Return the [X, Y] coordinate for the center point of the cell that contains the specified text.  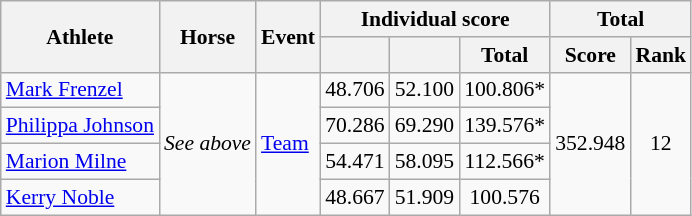
Marion Milne [80, 162]
12 [660, 143]
69.290 [424, 126]
48.667 [354, 197]
352.948 [590, 143]
Athlete [80, 36]
Philippa Johnson [80, 126]
54.471 [354, 162]
52.100 [424, 90]
Score [590, 55]
Horse [208, 36]
Event [288, 36]
See above [208, 143]
Rank [660, 55]
Team [288, 143]
Kerry Noble [80, 197]
70.286 [354, 126]
112.566* [504, 162]
58.095 [424, 162]
51.909 [424, 197]
100.806* [504, 90]
100.576 [504, 197]
Mark Frenzel [80, 90]
48.706 [354, 90]
139.576* [504, 126]
Individual score [435, 19]
